Detect which cell encompasses the target text, then output its (X, Y) center coordinate. 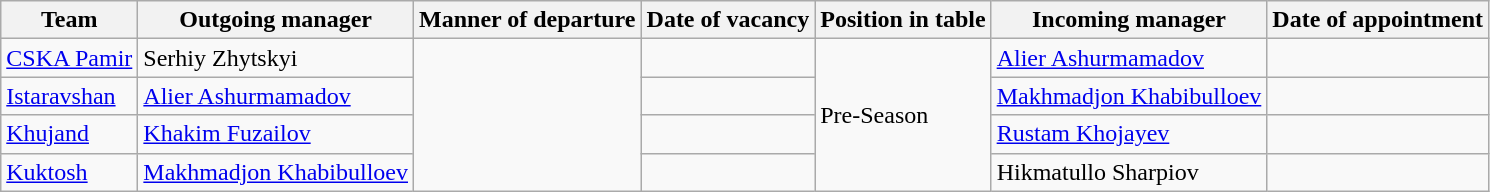
Team (70, 20)
Position in table (903, 20)
Outgoing manager (276, 20)
CSKA Pamir (70, 58)
Khujand (70, 134)
Kuktosh (70, 172)
Date of vacancy (728, 20)
Date of appointment (1378, 20)
Khakim Fuzailov (276, 134)
Manner of departure (528, 20)
Rustam Khojayev (1129, 134)
Hikmatullo Sharpiov (1129, 172)
Incoming manager (1129, 20)
Pre-Season (903, 115)
Serhiy Zhytskyi (276, 58)
Istaravshan (70, 96)
